From the cell containing the given text, extract its center point as [X, Y] coordinate. 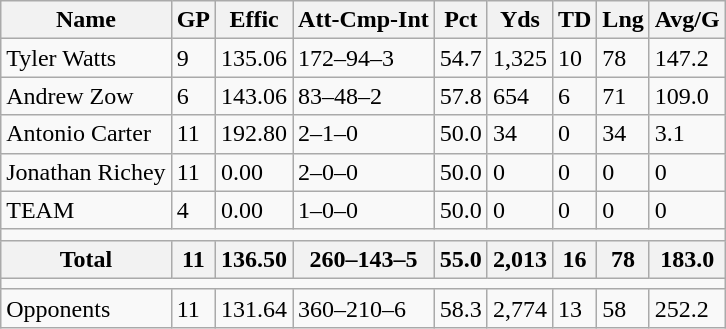
Avg/G [687, 20]
3.1 [687, 134]
Antonio Carter [86, 134]
10 [574, 58]
1,325 [520, 58]
58.3 [460, 308]
Att-Cmp-Int [364, 20]
9 [193, 58]
109.0 [687, 96]
147.2 [687, 58]
Total [86, 259]
Name [86, 20]
83–48–2 [364, 96]
71 [623, 96]
135.06 [254, 58]
2–1–0 [364, 134]
131.64 [254, 308]
2–0–0 [364, 172]
Andrew Zow [86, 96]
Yds [520, 20]
Opponents [86, 308]
136.50 [254, 259]
13 [574, 308]
GP [193, 20]
654 [520, 96]
1–0–0 [364, 210]
183.0 [687, 259]
260–143–5 [364, 259]
TEAM [86, 210]
Tyler Watts [86, 58]
55.0 [460, 259]
192.80 [254, 134]
2,774 [520, 308]
Effic [254, 20]
360–210–6 [364, 308]
143.06 [254, 96]
TD [574, 20]
Jonathan Richey [86, 172]
58 [623, 308]
57.8 [460, 96]
16 [574, 259]
172–94–3 [364, 58]
252.2 [687, 308]
2,013 [520, 259]
Pct [460, 20]
54.7 [460, 58]
Lng [623, 20]
4 [193, 210]
